Return [X, Y] of the center of cell containing provided text 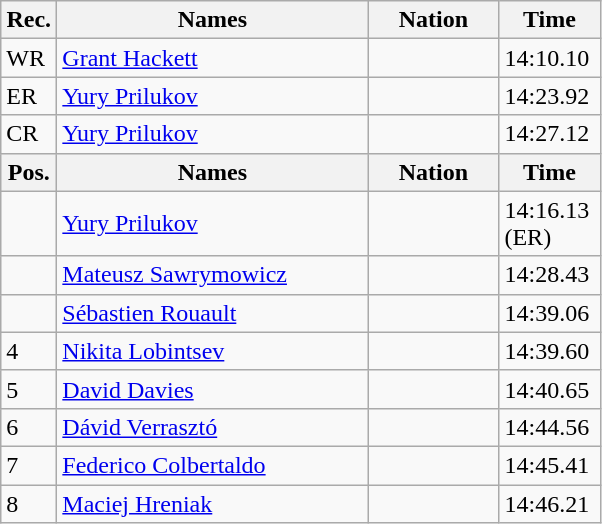
8 [29, 503]
14:23.92 [550, 96]
WR [29, 58]
Pos. [29, 172]
5 [29, 389]
Rec. [29, 20]
Grant Hackett [212, 58]
14:39.60 [550, 351]
Nikita Lobintsev [212, 351]
Federico Colbertaldo [212, 465]
14:40.65 [550, 389]
Sébastien Rouault [212, 313]
Mateusz Sawrymowicz [212, 275]
CR [29, 134]
14:39.06 [550, 313]
6 [29, 427]
14:46.21 [550, 503]
ER [29, 96]
Maciej Hreniak [212, 503]
14:45.41 [550, 465]
14:28.43 [550, 275]
4 [29, 351]
7 [29, 465]
14:16.13 (ER) [550, 224]
14:27.12 [550, 134]
14:10.10 [550, 58]
David Davies [212, 389]
Dávid Verrasztó [212, 427]
14:44.56 [550, 427]
